Pinpoint the cell where the given text exists, returning its [x, y] midpoint coordinate. 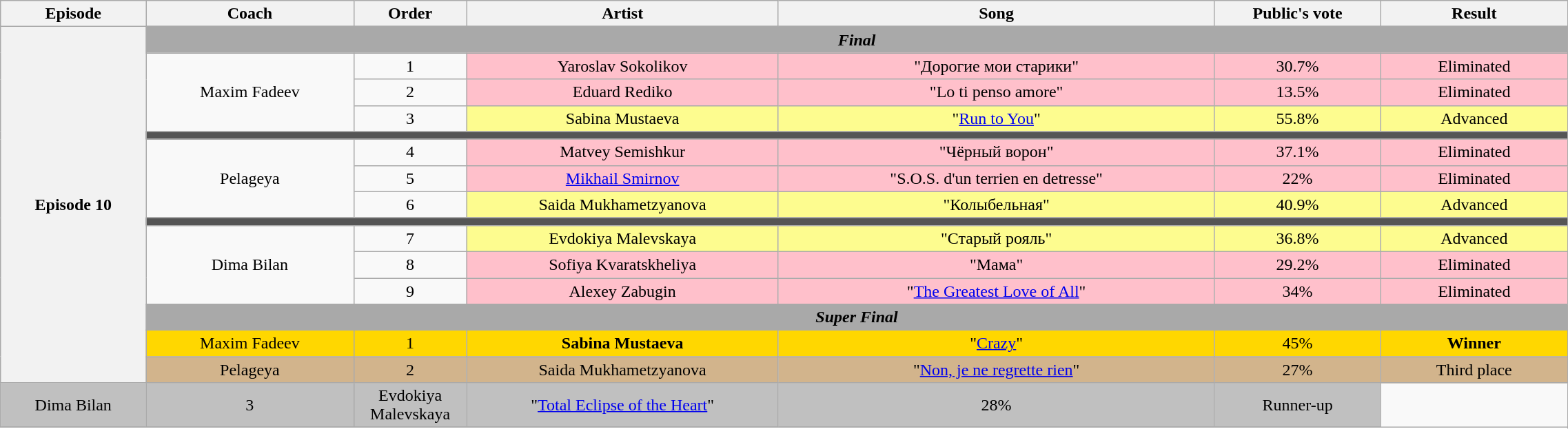
Artist [622, 14]
7 [410, 238]
"Мама" [997, 264]
Public's vote [1297, 14]
Runner-up [1297, 405]
55.8% [1297, 118]
37.1% [1297, 152]
28% [997, 405]
Sofiya Kvaratskheliya [622, 264]
Yaroslav Sokolikov [622, 66]
13.5% [1297, 92]
"Total Eclipse of the Heart" [622, 405]
4 [410, 152]
Eduard Rediko [622, 92]
8 [410, 264]
Super Final [857, 317]
"S.O.S. d'un terrien en detresse" [997, 178]
Mikhail Smirnov [622, 178]
36.8% [1297, 238]
"Crazy" [997, 344]
45% [1297, 344]
"Non, je ne regrette rien" [997, 370]
40.9% [1297, 205]
"Чёрный ворон" [997, 152]
9 [410, 291]
5 [410, 178]
22% [1297, 178]
"Колыбельная" [997, 205]
"The Greatest Love of All" [997, 291]
6 [410, 205]
Alexey Zabugin [622, 291]
29.2% [1297, 264]
Third place [1474, 370]
Final [857, 40]
Matvey Semishkur [622, 152]
Song [997, 14]
Result [1474, 14]
34% [1297, 291]
"Run to You" [997, 118]
"Lo ti penso amore" [997, 92]
Episode [73, 14]
Order [410, 14]
Coach [250, 14]
27% [1297, 370]
"Дорогие мои старики" [997, 66]
Winner [1474, 344]
"Старый рояль" [997, 238]
Episode 10 [73, 205]
30.7% [1297, 66]
